From the cell containing the given text, extract its center point as (X, Y) coordinate. 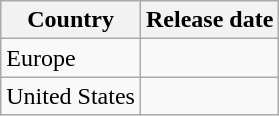
United States (71, 96)
Release date (209, 20)
Country (71, 20)
Europe (71, 58)
